Scan for the cell matching the given text and deliver its [x, y] coordinate at center. 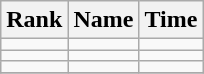
Name [104, 20]
Time [171, 20]
Rank [34, 20]
